From the cell containing the given text, extract its center point as (x, y) coordinate. 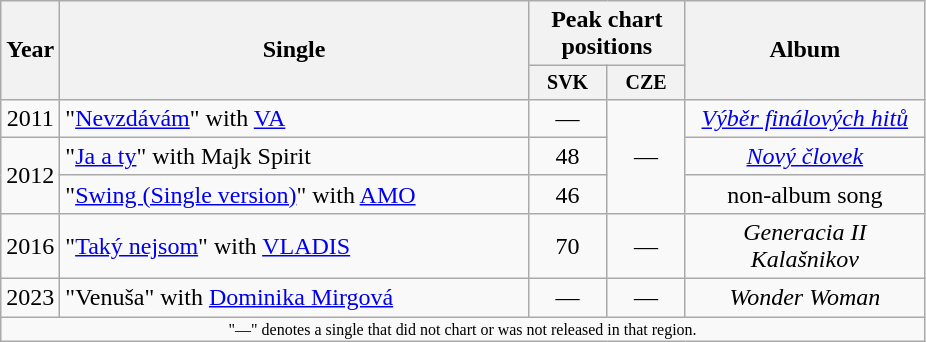
Wonder Woman (804, 298)
"Nevzdávám" with VA (294, 118)
"Ja a ty" with Majk Spirit (294, 156)
"Venuša" with Dominika Mirgová (294, 298)
Generacia II Kalašnikov (804, 246)
"Taký nejsom" with VLADIS (294, 246)
"Swing (Single version)" with AMO (294, 194)
Peak chart positions (606, 34)
70 (567, 246)
48 (567, 156)
SVK (567, 82)
2016 (30, 246)
Album (804, 50)
non-album song (804, 194)
CZE (646, 82)
Single (294, 50)
46 (567, 194)
2011 (30, 118)
Nový človek (804, 156)
Výběr finálových hitů (804, 118)
"—" denotes a single that did not chart or was not released in that region. (463, 329)
2023 (30, 298)
Year (30, 50)
2012 (30, 175)
